Return (x, y) of the center of cell containing provided text 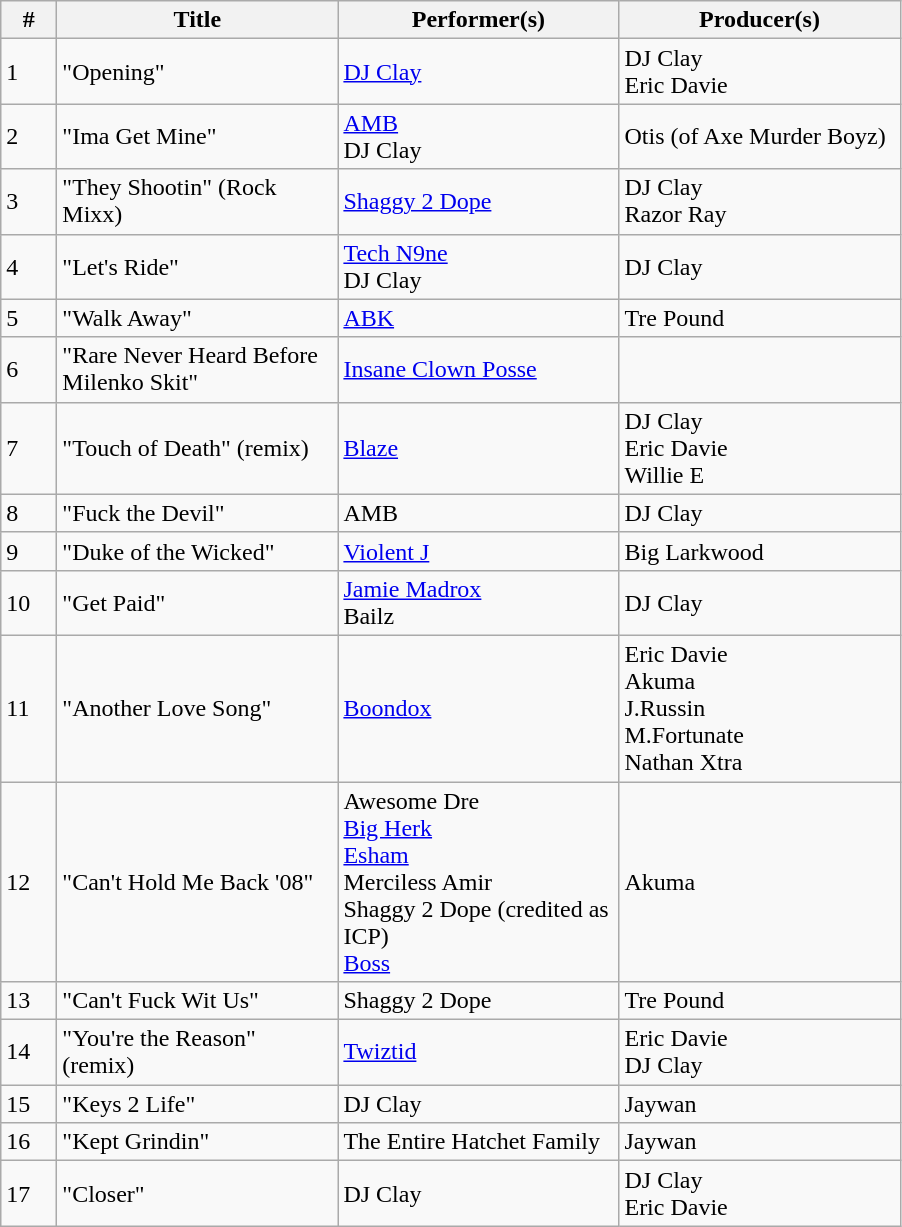
"Can't Hold Me Back '08" (198, 882)
7 (29, 448)
Producer(s) (760, 20)
16 (29, 1142)
5 (29, 318)
"They Shootin" (Rock Mixx) (198, 202)
13 (29, 1001)
AMB (478, 513)
8 (29, 513)
Title (198, 20)
14 (29, 1052)
DJ ClayRazor Ray (760, 202)
"Keys 2 Life" (198, 1104)
Tech N9neDJ Clay (478, 266)
Eric DavieAkumaJ.RussinM.FortunateNathan Xtra (760, 708)
"Can't Fuck Wit Us" (198, 1001)
"Closer" (198, 1194)
17 (29, 1194)
"Ima Get Mine" (198, 136)
"Rare Never Heard Before Milenko Skit" (198, 370)
12 (29, 882)
Awesome DreBig HerkEshamMerciless AmirShaggy 2 Dope (credited as ICP)Boss (478, 882)
Twiztid (478, 1052)
"Kept Grindin" (198, 1142)
10 (29, 602)
"Duke of the Wicked" (198, 551)
"Let's Ride" (198, 266)
Blaze (478, 448)
# (29, 20)
"Get Paid" (198, 602)
Eric DavieDJ Clay (760, 1052)
"Walk Away" (198, 318)
Violent J (478, 551)
3 (29, 202)
9 (29, 551)
6 (29, 370)
AMBDJ Clay (478, 136)
15 (29, 1104)
4 (29, 266)
"Another Love Song" (198, 708)
"Fuck the Devil" (198, 513)
Otis (of Axe Murder Boyz) (760, 136)
"You're the Reason" (remix) (198, 1052)
DJ ClayEric DavieWillie E (760, 448)
Boondox (478, 708)
"Touch of Death" (remix) (198, 448)
ABK (478, 318)
Akuma (760, 882)
2 (29, 136)
11 (29, 708)
Performer(s) (478, 20)
"Opening" (198, 72)
Insane Clown Posse (478, 370)
Big Larkwood (760, 551)
Jamie MadroxBailz (478, 602)
1 (29, 72)
The Entire Hatchet Family (478, 1142)
